Determine the [x, y] coordinate at the center of the cell enclosing the given text.  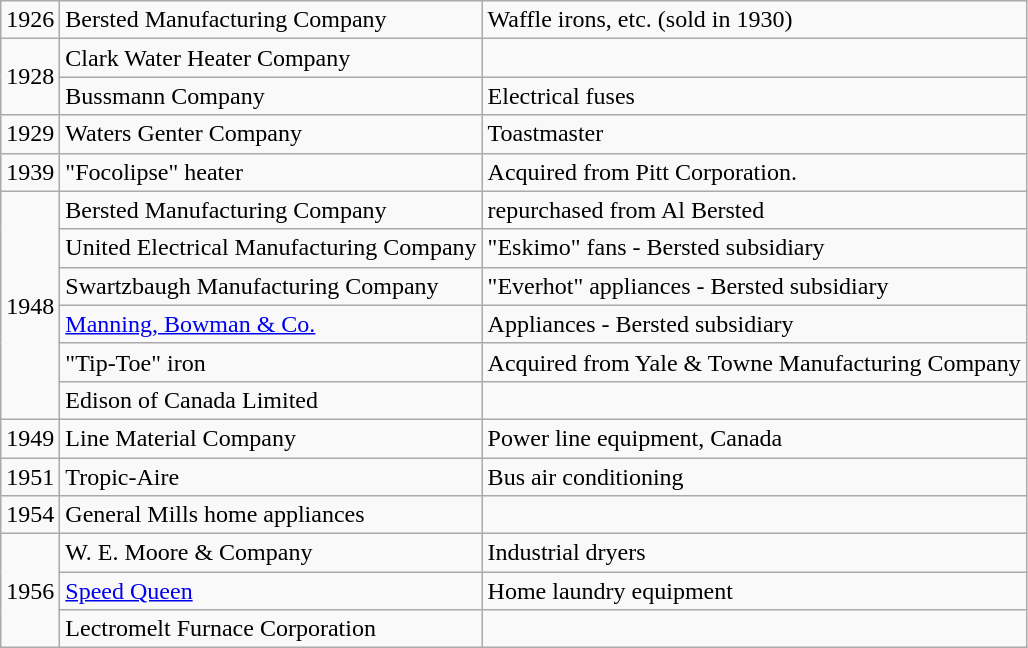
Manning, Bowman & Co. [271, 324]
Edison of Canada Limited [271, 400]
repurchased from Al Bersted [754, 210]
Power line equipment, Canada [754, 438]
"Focolipse" heater [271, 172]
1949 [30, 438]
Acquired from Yale & Towne Manufacturing Company [754, 362]
1954 [30, 515]
1951 [30, 477]
Waters Genter Company [271, 134]
1926 [30, 20]
Lectromelt Furnace Corporation [271, 629]
Appliances - Bersted subsidiary [754, 324]
United Electrical Manufacturing Company [271, 248]
Swartzbaugh Manufacturing Company [271, 286]
Tropic-Aire [271, 477]
1948 [30, 305]
Industrial dryers [754, 553]
Bus air conditioning [754, 477]
"Eskimo" fans - Bersted subsidiary [754, 248]
Toastmaster [754, 134]
Electrical fuses [754, 96]
1956 [30, 591]
Acquired from Pitt Corporation. [754, 172]
Waffle irons, etc. (sold in 1930) [754, 20]
Speed Queen [271, 591]
Home laundry equipment [754, 591]
"Everhot" appliances - Bersted subsidiary [754, 286]
1939 [30, 172]
W. E. Moore & Company [271, 553]
Clark Water Heater Company [271, 58]
General Mills home appliances [271, 515]
"Tip-Toe" iron [271, 362]
1929 [30, 134]
Bussmann Company [271, 96]
Line Material Company [271, 438]
1928 [30, 77]
